Return the [X, Y] coordinate for the center point of the cell that contains the specified text.  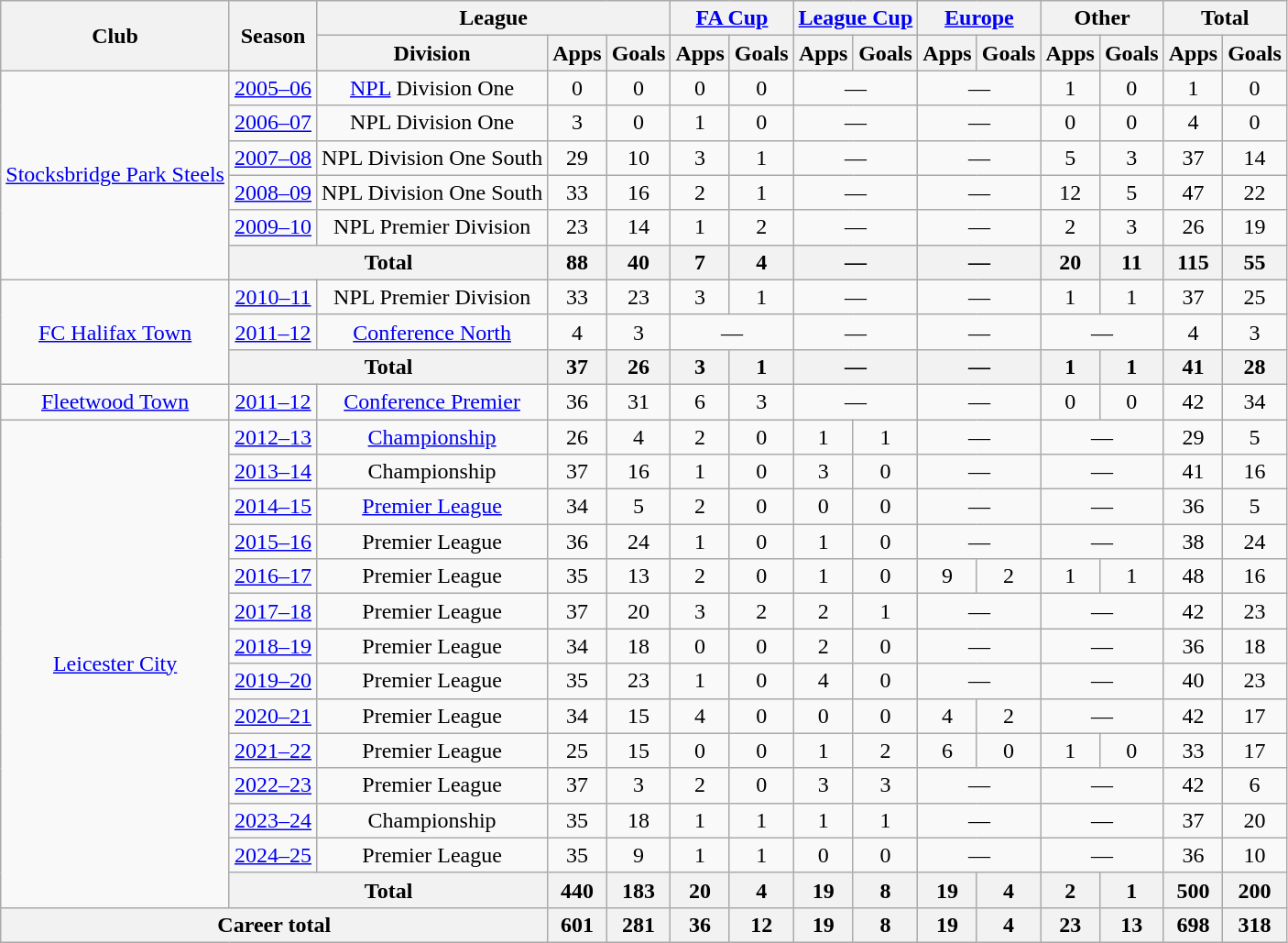
281 [639, 925]
318 [1255, 925]
601 [577, 925]
28 [1255, 367]
2016–17 [273, 576]
Club [115, 36]
2017–18 [273, 611]
2012–13 [273, 437]
500 [1193, 890]
55 [1255, 262]
2009–10 [273, 227]
2014–15 [273, 507]
115 [1193, 262]
Stocksbridge Park Steels [115, 175]
88 [577, 262]
League [494, 18]
200 [1255, 890]
Conference North [432, 332]
440 [577, 890]
2007–08 [273, 158]
22 [1255, 192]
2015–16 [273, 542]
38 [1193, 542]
698 [1193, 925]
Europe [979, 18]
2022–23 [273, 785]
2008–09 [273, 192]
2018–19 [273, 646]
2021–22 [273, 751]
FA Cup [732, 18]
2010–11 [273, 297]
Conference Premier [432, 401]
2020–21 [273, 716]
2023–24 [273, 820]
2013–14 [273, 472]
FC Halifax Town [115, 332]
Season [273, 36]
11 [1131, 262]
31 [639, 401]
48 [1193, 576]
Leicester City [115, 663]
League Cup [856, 18]
2006–07 [273, 123]
Career total [275, 925]
47 [1193, 192]
2019–20 [273, 681]
183 [639, 890]
2024–25 [273, 855]
Division [432, 53]
2005–06 [273, 88]
Fleetwood Town [115, 401]
Other [1102, 18]
7 [700, 262]
